Extract the (X, Y) coordinate from the center of the cell holding the provided text.  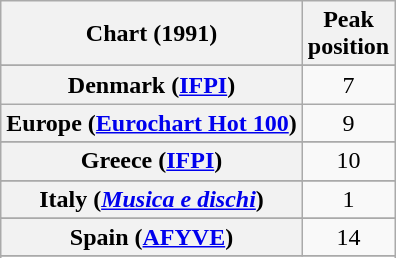
Italy (Musica e dischi) (152, 199)
10 (348, 161)
7 (348, 85)
Spain (AFYVE) (152, 237)
Chart (1991) (152, 34)
Europe (Eurochart Hot 100) (152, 123)
Greece (IFPI) (152, 161)
14 (348, 237)
Denmark (IFPI) (152, 85)
9 (348, 123)
Peakposition (348, 34)
1 (348, 199)
